Search for the cell housing the specified text and yield its (X, Y) center coordinate. 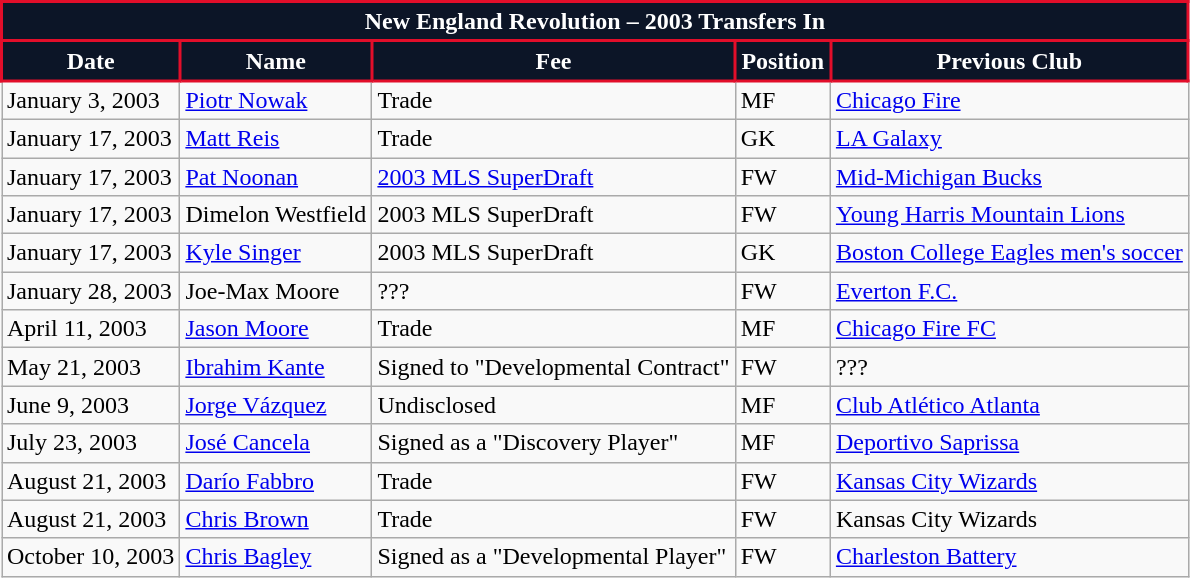
Position (782, 61)
Deportivo Saprissa (1009, 443)
Chicago Fire (1009, 100)
Previous Club (1009, 61)
Club Atlético Atlanta (1009, 405)
April 11, 2003 (91, 329)
Everton F.C. (1009, 291)
New England Revolution – 2003 Transfers In (596, 22)
Joe-Max Moore (276, 291)
Signed to "Developmental Contract" (554, 367)
January 28, 2003 (91, 291)
Chicago Fire FC (1009, 329)
Chris Brown (276, 519)
Charleston Battery (1009, 557)
July 23, 2003 (91, 443)
Piotr Nowak (276, 100)
Ibrahim Kante (276, 367)
Pat Noonan (276, 177)
José Cancela (276, 443)
LA Galaxy (1009, 138)
Jason Moore (276, 329)
June 9, 2003 (91, 405)
Name (276, 61)
Matt Reis (276, 138)
January 3, 2003 (91, 100)
Date (91, 61)
Young Harris Mountain Lions (1009, 215)
October 10, 2003 (91, 557)
Undisclosed (554, 405)
Jorge Vázquez (276, 405)
Signed as a "Discovery Player" (554, 443)
May 21, 2003 (91, 367)
Signed as a "Developmental Player" (554, 557)
Mid-Michigan Bucks (1009, 177)
Boston College Eagles men's soccer (1009, 253)
Chris Bagley (276, 557)
Fee (554, 61)
Kyle Singer (276, 253)
Dimelon Westfield (276, 215)
Darío Fabbro (276, 481)
